Return the (X, Y) coordinate for the center point of the cell that contains the specified text.  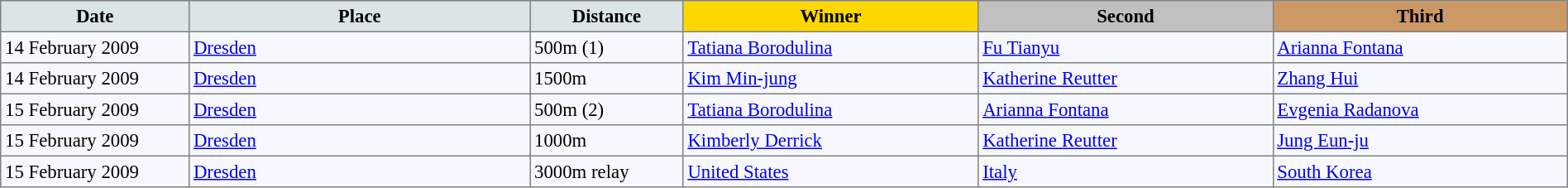
Second (1126, 17)
Kim Min-jung (830, 79)
1000m (607, 141)
Date (95, 17)
Place (360, 17)
Winner (830, 17)
1500m (607, 79)
United States (830, 171)
Evgenia Radanova (1420, 109)
Kimberly Derrick (830, 141)
Italy (1126, 171)
Zhang Hui (1420, 79)
Distance (607, 17)
South Korea (1420, 171)
3000m relay (607, 171)
Third (1420, 17)
Fu Tianyu (1126, 47)
500m (1) (607, 47)
500m (2) (607, 109)
Jung Eun-ju (1420, 141)
